Pinpoint the cell where the given text exists, returning its (X, Y) midpoint coordinate. 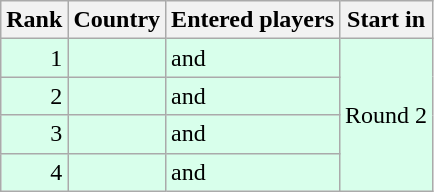
1 (34, 58)
Start in (386, 20)
2 (34, 96)
Round 2 (386, 115)
4 (34, 172)
Entered players (253, 20)
Country (117, 20)
Rank (34, 20)
3 (34, 134)
